Return [x, y] of the center of cell containing provided text 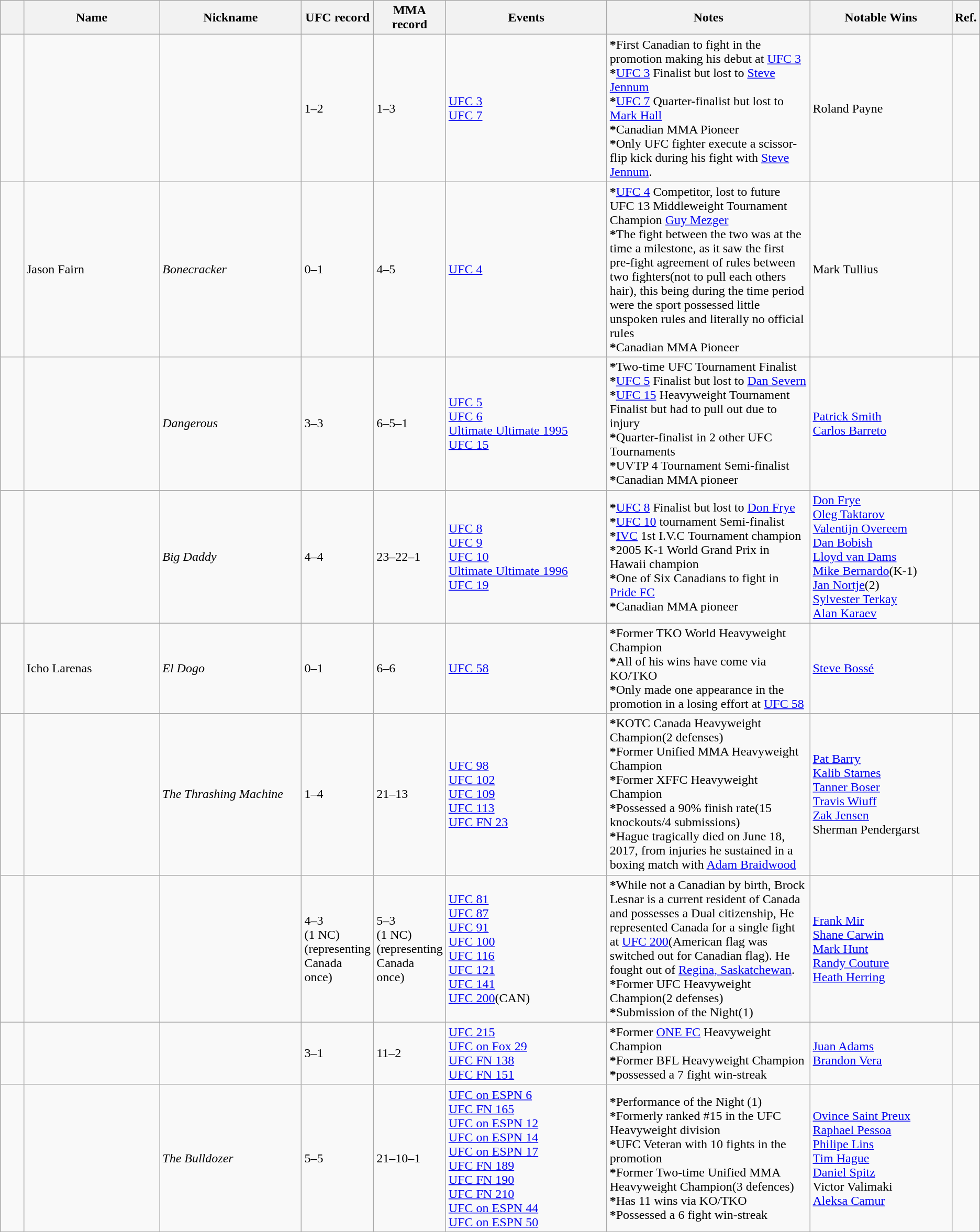
5–3 (1 NC) (representing Canada once) [410, 949]
El Dogo [230, 668]
3–3 [338, 424]
23–22–1 [410, 557]
Events [526, 18]
Notes [708, 18]
Big Daddy [230, 557]
UFC 98 UFC 102 UFC 109 UFC 113 UFC FN 23 [526, 794]
Frank Mir Shane Carwin Mark Hunt Randy Couture Heath Herring [881, 949]
UFC record [338, 18]
Ovince Saint PreuxRaphael Pessoa Philipe LinsTim Hague Daniel Spitz Victor Valimaki Aleksa Camur [881, 1158]
1–3 [410, 108]
*Former TKO World Heavyweight Champion *All of his wins have come via KO/TKO *Only made one appearance in the promotion in a losing effort at UFC 58 [708, 668]
Roland Payne [881, 108]
UFC on ESPN 6 UFC FN 165 UFC on ESPN 12 UFC on ESPN 14 UFC on ESPN 17 UFC FN 189 UFC FN 190 UFC FN 210 UFC on ESPN 44 UFC on ESPN 50 [526, 1158]
Pat Barry Kalib Starnes Tanner Boser Travis Wiuff Zak Jensen Sherman Pendergarst [881, 794]
4–5 [410, 269]
4–4 [338, 557]
Mark Tullius [881, 269]
UFC 81 UFC 87 UFC 91 UFC 100 UFC 116 UFC 121 UFC 141 UFC 200(CAN) [526, 949]
4–3 (1 NC) (representing Canada once) [338, 949]
6–5–1 [410, 424]
5–5 [338, 1158]
Patrick Smith Carlos Barreto [881, 424]
Name [91, 18]
Icho Larenas [91, 668]
Steve Bossé [881, 668]
UFC 8 UFC 9 UFC 10 Ultimate Ultimate 1996 UFC 19 [526, 557]
3–1 [338, 1053]
1–4 [338, 794]
The Thrashing Machine [230, 794]
Jason Fairn [91, 269]
UFC 58 [526, 668]
1–2 [338, 108]
Bonecracker [230, 269]
6–6 [410, 668]
UFC 4 [526, 269]
MMA record [410, 18]
Don Frye Oleg Taktarov Valentijn Overeem Dan Bobish Lloyd van Dams Mike Bernardo(K-1) Jan Nortje(2) Sylvester Terkay Alan Karaev [881, 557]
The Bulldozer [230, 1158]
21–13 [410, 794]
UFC 3 UFC 7 [526, 108]
Juan Adams Brandon Vera [881, 1053]
*Former ONE FC Heavyweight Champion *Former BFL Heavyweight Champion *possessed a 7 fight win-streak [708, 1053]
UFC 5 UFC 6 Ultimate Ultimate 1995 UFC 15 [526, 424]
Dangerous [230, 424]
11–2 [410, 1053]
21–10–1 [410, 1158]
UFC 215 UFC on Fox 29 UFC FN 138 UFC FN 151 [526, 1053]
Nickname [230, 18]
Ref. [965, 18]
Notable Wins [881, 18]
